Return the [X, Y] coordinate for the center point of the cell that contains the specified text.  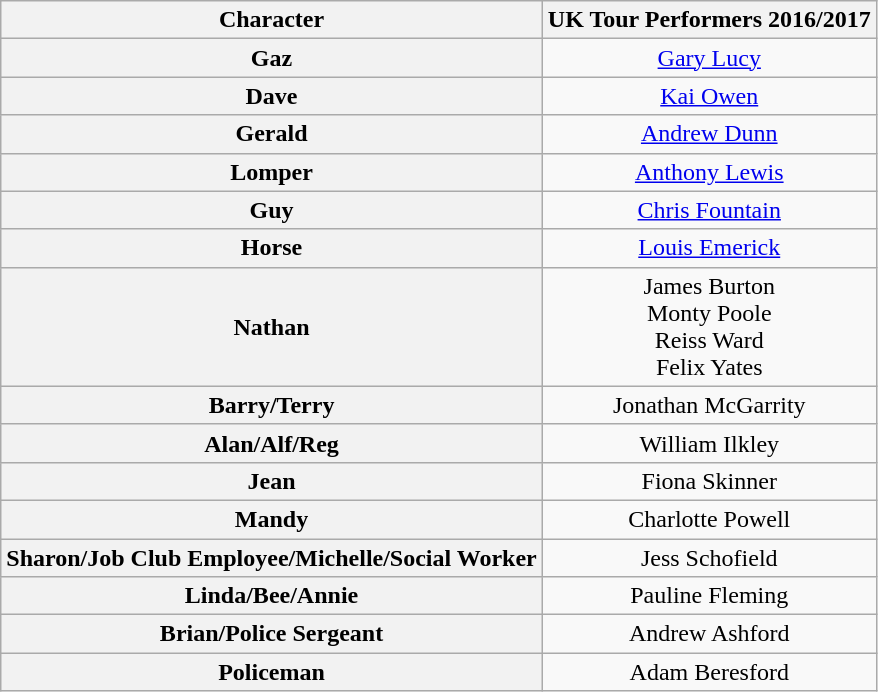
Andrew Ashford [709, 634]
Nathan [272, 326]
Linda/Bee/Annie [272, 596]
James BurtonMonty PooleReiss WardFelix Yates [709, 326]
Charlotte Powell [709, 519]
Anthony Lewis [709, 172]
Gary Lucy [709, 58]
Guy [272, 210]
Chris Fountain [709, 210]
Barry/Terry [272, 405]
UK Tour Performers 2016/2017 [709, 20]
Character [272, 20]
Jean [272, 481]
Dave [272, 96]
Fiona Skinner [709, 481]
Horse [272, 248]
Mandy [272, 519]
Brian/Police Sergeant [272, 634]
Sharon/Job Club Employee/Michelle/Social Worker [272, 557]
Gerald [272, 134]
Kai Owen [709, 96]
Gaz [272, 58]
Pauline Fleming [709, 596]
Lomper [272, 172]
Andrew Dunn [709, 134]
Louis Emerick [709, 248]
Adam Beresford [709, 672]
Policeman [272, 672]
Jonathan McGarrity [709, 405]
William Ilkley [709, 443]
Alan/Alf/Reg [272, 443]
Jess Schofield [709, 557]
